Output the [x, y] coordinate of the center of the cell containing the given text.  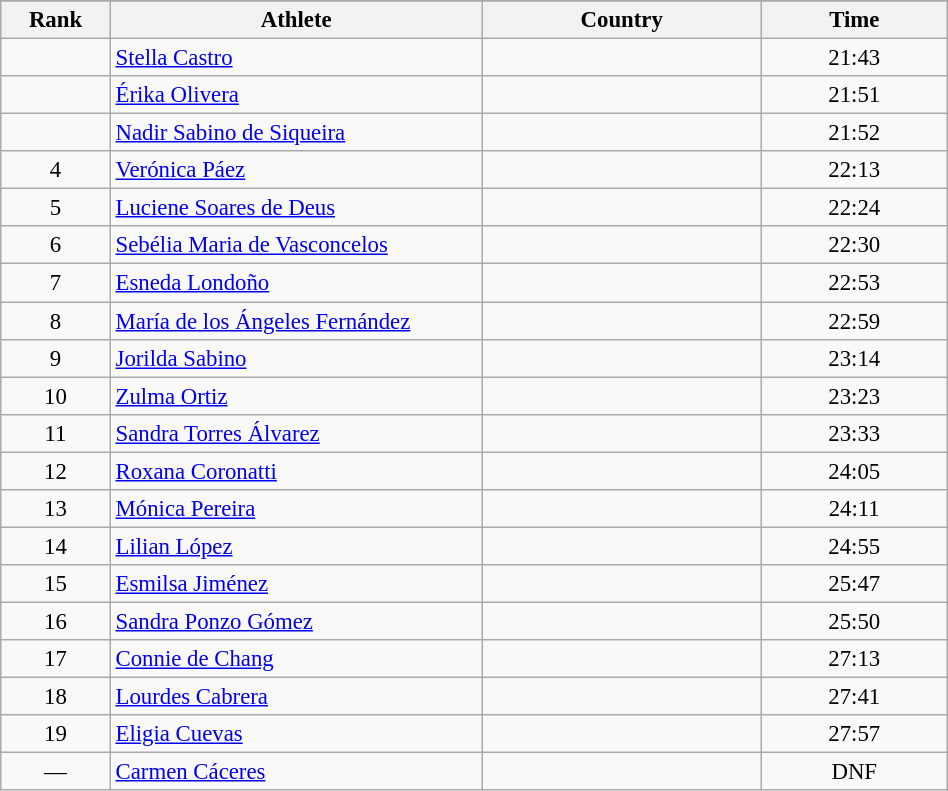
Connie de Chang [296, 659]
22:30 [854, 245]
María de los Ángeles Fernández [296, 321]
DNF [854, 772]
24:55 [854, 546]
8 [56, 321]
27:57 [854, 734]
21:51 [854, 95]
Esneda Londoño [296, 283]
18 [56, 697]
Jorilda Sabino [296, 358]
Lilian López [296, 546]
22:59 [854, 321]
23:33 [854, 433]
27:13 [854, 659]
19 [56, 734]
Rank [56, 20]
13 [56, 509]
24:11 [854, 509]
25:47 [854, 584]
24:05 [854, 471]
7 [56, 283]
Sebélia Maria de Vasconcelos [296, 245]
Sandra Torres Álvarez [296, 433]
21:52 [854, 133]
Mónica Pereira [296, 509]
23:23 [854, 396]
5 [56, 208]
Verónica Páez [296, 170]
Roxana Coronatti [296, 471]
Érika Olivera [296, 95]
15 [56, 584]
Lourdes Cabrera [296, 697]
22:53 [854, 283]
Time [854, 20]
Country [622, 20]
27:41 [854, 697]
17 [56, 659]
23:14 [854, 358]
22:24 [854, 208]
11 [56, 433]
Zulma Ortiz [296, 396]
12 [56, 471]
Luciene Soares de Deus [296, 208]
10 [56, 396]
Eligia Cuevas [296, 734]
Sandra Ponzo Gómez [296, 621]
Esmilsa Jiménez [296, 584]
9 [56, 358]
14 [56, 546]
Carmen Cáceres [296, 772]
6 [56, 245]
Athlete [296, 20]
Nadir Sabino de Siqueira [296, 133]
— [56, 772]
21:43 [854, 58]
22:13 [854, 170]
16 [56, 621]
25:50 [854, 621]
4 [56, 170]
Stella Castro [296, 58]
